Identify which cell holds the provided text, then report its [X, Y] central coordinate. 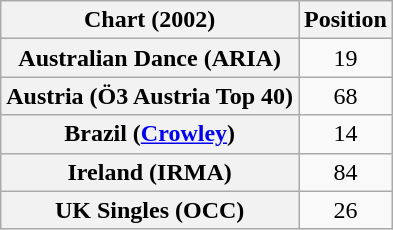
UK Singles (OCC) [150, 210]
14 [346, 134]
Ireland (IRMA) [150, 172]
Austria (Ö3 Austria Top 40) [150, 96]
19 [346, 58]
Chart (2002) [150, 20]
84 [346, 172]
68 [346, 96]
Australian Dance (ARIA) [150, 58]
Brazil (Crowley) [150, 134]
26 [346, 210]
Position [346, 20]
